Scan for the cell matching the given text and deliver its (X, Y) coordinate at center. 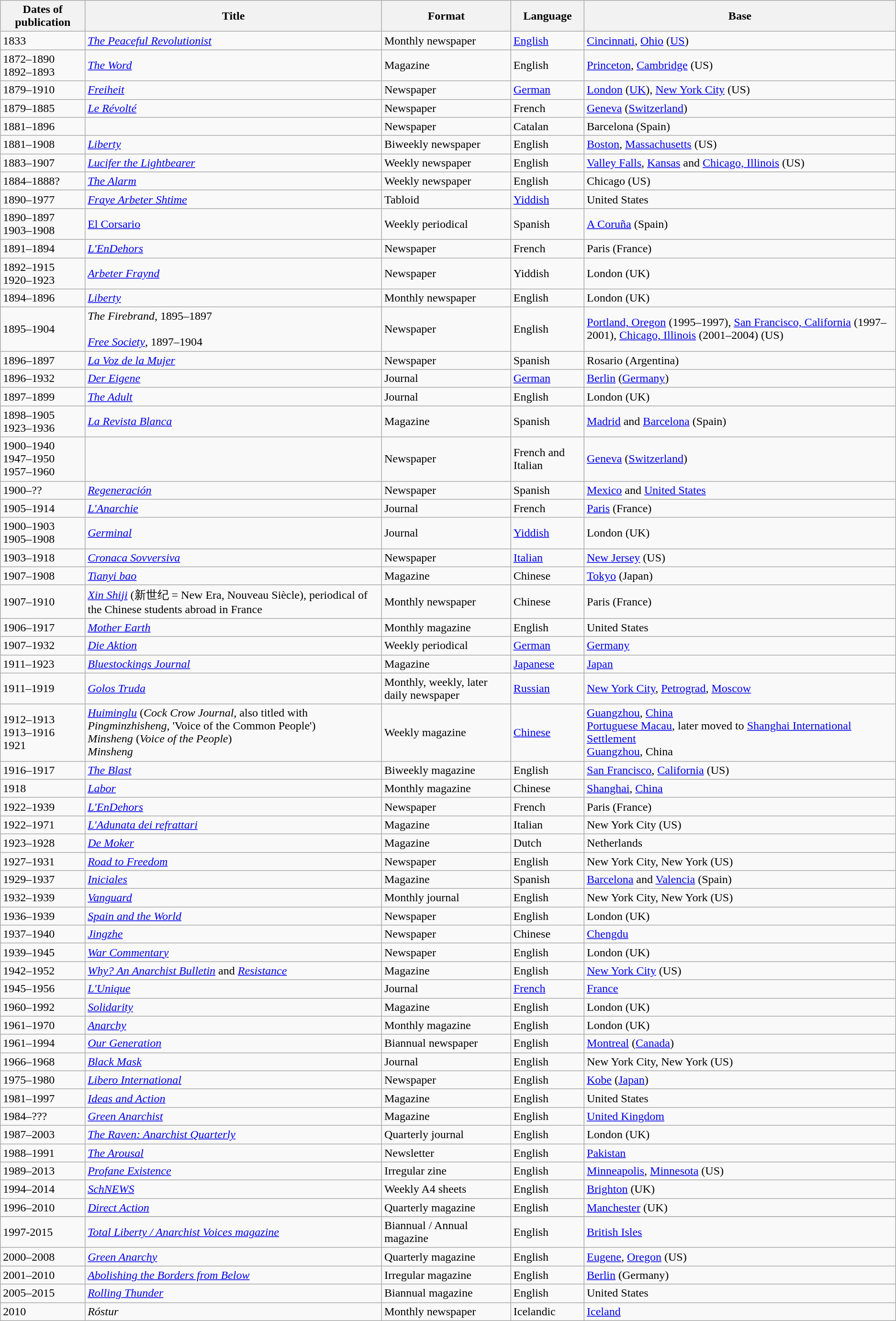
L'Anarchie (234, 508)
Labor (234, 788)
1961–1970 (43, 1025)
Germany (740, 646)
New York City, Petrograd, Moscow (740, 688)
1879–1910 (43, 90)
Biweekly newspaper (446, 145)
1897–1899 (43, 397)
1997-2015 (43, 1232)
1927–1931 (43, 861)
Boston, Massachusetts (US) (740, 145)
Why? An Anarchist Bulletin and Resistance (234, 971)
Biannual magazine (446, 1293)
Our Generation (234, 1043)
2001–2010 (43, 1275)
L'Adunata dei refrattari (234, 825)
Rosario (Argentina) (740, 360)
1900–19401947–19501957–1960 (43, 459)
Biannual / Annual magazine (446, 1232)
Chicago (US) (740, 181)
London (UK), New York City (US) (740, 90)
Kobe (Japan) (740, 1080)
1911–1919 (43, 688)
Shanghai, China (740, 788)
Golos Truda (234, 688)
Vanguard (234, 898)
1898–19051923–1936 (43, 421)
Weekly magazine (446, 732)
1912–19131913–19161921 (43, 732)
Weekly A4 sheets (446, 1189)
1984–??? (43, 1116)
Brighton (UK) (740, 1189)
Format (446, 16)
Icelandic (548, 1311)
1900–19031905–1908 (43, 533)
Anarchy (234, 1025)
British Isles (740, 1232)
Le Révolté (234, 108)
Monthly journal (446, 898)
Pakistan (740, 1153)
1996–2010 (43, 1208)
1881–1896 (43, 126)
Catalan (548, 126)
Der Eigene (234, 379)
La Voz de la Mujer (234, 360)
San Francisco, California (US) (740, 770)
Road to Freedom (234, 861)
1939–1945 (43, 952)
Profane Existence (234, 1171)
1923–1928 (43, 843)
Iceland (740, 1311)
1960–1992 (43, 1007)
Róstur (234, 1311)
1906–1917 (43, 627)
The Peaceful Revolutionist (234, 41)
Biweekly magazine (446, 770)
Fraye Arbeter Shtime (234, 199)
Dates of publication (43, 16)
1879–1885 (43, 108)
1892–19151920–1923 (43, 273)
Tabloid (446, 199)
The Raven: Anarchist Quarterly (234, 1134)
1894–1896 (43, 298)
1936–1939 (43, 916)
Solidarity (234, 1007)
La Revista Blanca (234, 421)
New Jersey (US) (740, 558)
Bluestockings Journal (234, 664)
France (740, 989)
El Corsario (234, 224)
1896–1932 (43, 379)
1896–1897 (43, 360)
Abolishing the Borders from Below (234, 1275)
Monthly, weekly, later daily newspaper (446, 688)
The Adult (234, 397)
2010 (43, 1311)
1961–1994 (43, 1043)
Cincinnati, Ohio (US) (740, 41)
Lucifer the Lightbearer (234, 163)
1929–1937 (43, 880)
Spain and the World (234, 916)
Portland, Oregon (1995–1997), San Francisco, California (1997–2001), Chicago, Illinois (2001–2004) (US) (740, 329)
French and Italian (548, 459)
Language (548, 16)
United Kingdom (740, 1116)
Chengdu (740, 934)
Rolling Thunder (234, 1293)
Tokyo (Japan) (740, 576)
1981–1997 (43, 1098)
Regeneración (234, 490)
Direct Action (234, 1208)
Princeton, Cambridge (US) (740, 65)
Freiheit (234, 90)
1942–1952 (43, 971)
War Commentary (234, 952)
L'Unique (234, 989)
1903–1918 (43, 558)
Biannual newspaper (446, 1043)
Total Liberty / Anarchist Voices magazine (234, 1232)
Xin Shiji (新世纪 = New Era, Nouveau Siècle), periodical of the Chinese students abroad in France (234, 602)
The Arousal (234, 1153)
1891–1894 (43, 248)
Mother Earth (234, 627)
1994–2014 (43, 1189)
Minneapolis, Minnesota (US) (740, 1171)
2000–2008 (43, 1257)
Madrid and Barcelona (Spain) (740, 421)
Quarterly journal (446, 1134)
1922–1971 (43, 825)
Die Aktion (234, 646)
Japan (740, 664)
1884–1888? (43, 181)
1918 (43, 788)
Dutch (548, 843)
1922–1939 (43, 806)
Ideas and Action (234, 1098)
Newsletter (446, 1153)
The Alarm (234, 181)
Valley Falls, Kansas and Chicago, Illinois (US) (740, 163)
1932–1939 (43, 898)
Japanese (548, 664)
1911–1923 (43, 664)
1907–1908 (43, 576)
Libero International (234, 1080)
Jingzhe (234, 934)
SchNEWS (234, 1189)
Base (740, 16)
1937–1940 (43, 934)
1975–1980 (43, 1080)
1881–1908 (43, 145)
2005–2015 (43, 1293)
1905–1914 (43, 508)
Tianyi bao (234, 576)
1916–1917 (43, 770)
Netherlands (740, 843)
1945–1956 (43, 989)
Green Anarchy (234, 1257)
Russian (548, 688)
Manchester (UK) (740, 1208)
1890–18971903–1908 (43, 224)
Irregular zine (446, 1171)
The Blast (234, 770)
Title (234, 16)
1988–1991 (43, 1153)
1907–1932 (43, 646)
The Firebrand, 1895–1897Free Society, 1897–1904 (234, 329)
Eugene, Oregon (US) (740, 1257)
1833 (43, 41)
1907–1910 (43, 602)
Huiminglu (Cock Crow Journal, also titled with Pingminzhisheng, 'Voice of the Common People')Minsheng (Voice of the People)Minsheng (234, 732)
Irregular magazine (446, 1275)
1900–?? (43, 490)
Arbeter Fraynd (234, 273)
Cronaca Sovversiva (234, 558)
Guangzhou, ChinaPortuguese Macau, later moved to Shanghai International SettlementGuangzhou, China (740, 732)
1966–1968 (43, 1062)
1890–1977 (43, 199)
1989–2013 (43, 1171)
1872–18901892–1893 (43, 65)
1883–1907 (43, 163)
Black Mask (234, 1062)
1987–2003 (43, 1134)
Barcelona and Valencia (Spain) (740, 880)
De Moker (234, 843)
Barcelona (Spain) (740, 126)
A Coruña (Spain) (740, 224)
Montreal (Canada) (740, 1043)
Mexico and United States (740, 490)
Green Anarchist (234, 1116)
Iniciales (234, 880)
1895–1904 (43, 329)
Germinal (234, 533)
The Word (234, 65)
